Identify which cell holds the provided text, then report its [X, Y] central coordinate. 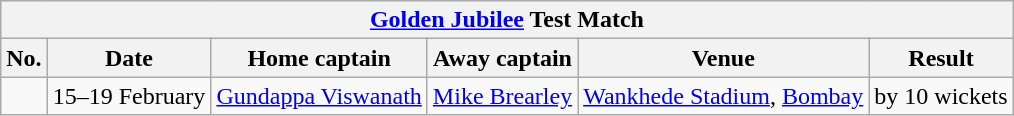
by 10 wickets [941, 96]
Home captain [319, 58]
Mike Brearley [502, 96]
No. [24, 58]
Date [129, 58]
Venue [724, 58]
Wankhede Stadium, Bombay [724, 96]
15–19 February [129, 96]
Gundappa Viswanath [319, 96]
Result [941, 58]
Golden Jubilee Test Match [507, 20]
Away captain [502, 58]
